Output the (X, Y) coordinate of the center of the cell containing the given text.  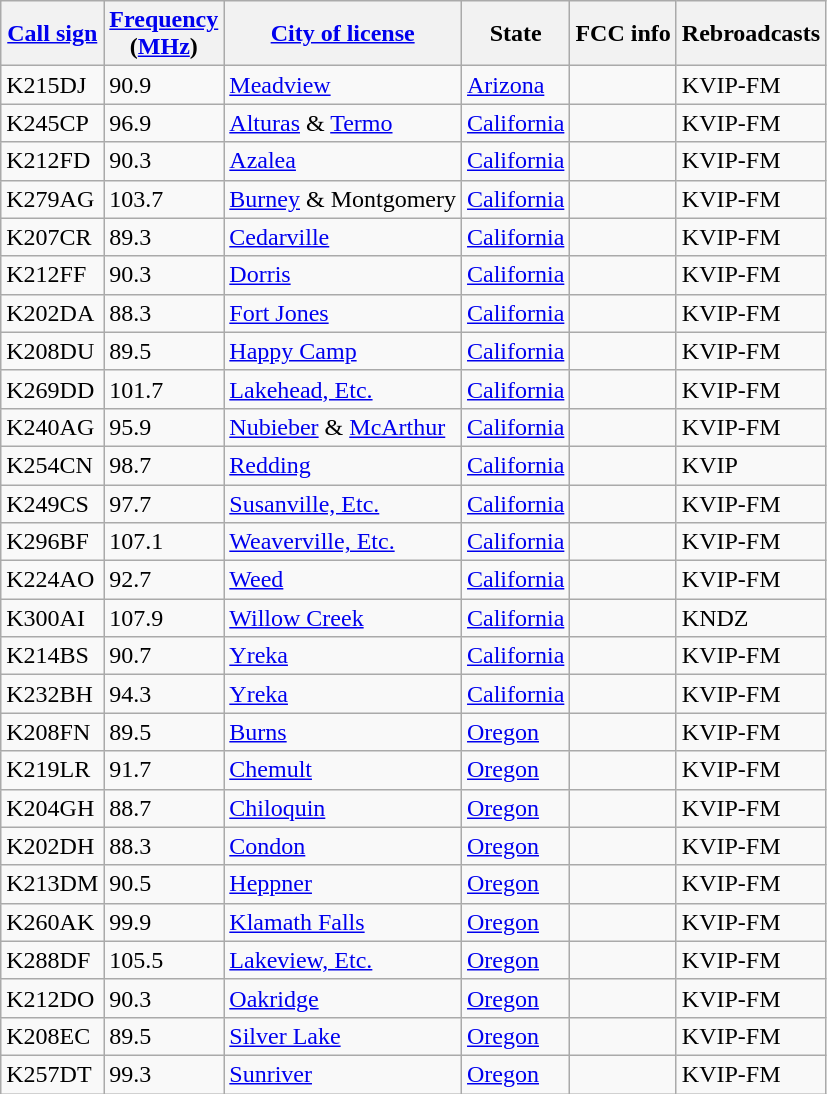
K240AG (52, 427)
K219LR (52, 770)
Sunriver (343, 1074)
K245CP (52, 123)
103.7 (164, 199)
K224AO (52, 580)
Silver Lake (343, 1036)
94.3 (164, 694)
Call sign (52, 34)
Chemult (343, 770)
K249CS (52, 503)
Weed (343, 580)
State (516, 34)
Burney & Montgomery (343, 199)
K204GH (52, 808)
Cedarville (343, 237)
Chiloquin (343, 808)
88.7 (164, 808)
Azalea (343, 161)
Lakeview, Etc. (343, 960)
K208DU (52, 351)
City of license (343, 34)
Meadview (343, 85)
Rebroadcasts (750, 34)
K232BH (52, 694)
K207CR (52, 237)
90.7 (164, 656)
Lakehead, Etc. (343, 389)
96.9 (164, 123)
99.3 (164, 1074)
K212FF (52, 275)
99.9 (164, 922)
K296BF (52, 542)
107.1 (164, 542)
Susanville, Etc. (343, 503)
K279AG (52, 199)
89.3 (164, 237)
K212FD (52, 161)
Weaverville, Etc. (343, 542)
KNDZ (750, 618)
Frequency(MHz) (164, 34)
K260AK (52, 922)
K202DA (52, 313)
Dorris (343, 275)
90.5 (164, 884)
Klamath Falls (343, 922)
95.9 (164, 427)
Alturas & Termo (343, 123)
K202DH (52, 846)
Arizona (516, 85)
FCC info (623, 34)
KVIP (750, 465)
Happy Camp (343, 351)
Heppner (343, 884)
98.7 (164, 465)
K213DM (52, 884)
Fort Jones (343, 313)
107.9 (164, 618)
105.5 (164, 960)
K208FN (52, 732)
Willow Creek (343, 618)
K300AI (52, 618)
K269DD (52, 389)
91.7 (164, 770)
Redding (343, 465)
90.9 (164, 85)
K212DO (52, 998)
K254CN (52, 465)
K288DF (52, 960)
K214BS (52, 656)
Nubieber & McArthur (343, 427)
Condon (343, 846)
92.7 (164, 580)
Burns (343, 732)
K215DJ (52, 85)
K208EC (52, 1036)
Oakridge (343, 998)
K257DT (52, 1074)
97.7 (164, 503)
101.7 (164, 389)
